Extract the (X, Y) coordinate from the center of the cell holding the provided text.  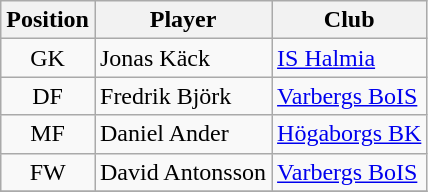
Fredrik Björk (182, 96)
MF (48, 134)
David Antonsson (182, 172)
FW (48, 172)
GK (48, 58)
Högaborgs BK (350, 134)
DF (48, 96)
Club (350, 20)
Position (48, 20)
Jonas Käck (182, 58)
Daniel Ander (182, 134)
Player (182, 20)
IS Halmia (350, 58)
